Extract the (x, y) coordinate from the center of the cell holding the provided text.  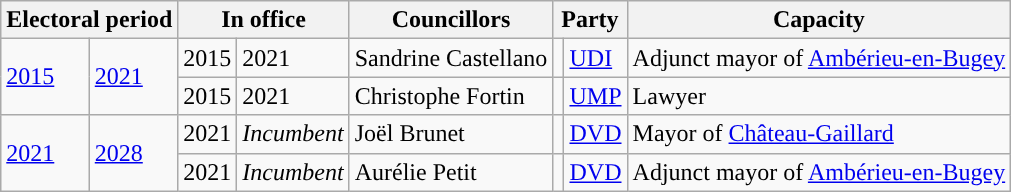
Councillors (451, 20)
Electoral period (90, 20)
UDI (596, 58)
Capacity (819, 20)
UMP (596, 96)
In office (264, 20)
Party (590, 20)
Aurélie Petit (451, 172)
Mayor of Château-Gaillard (819, 134)
Lawyer (819, 96)
Sandrine Castellano (451, 58)
Joël Brunet (451, 134)
Christophe Fortin (451, 96)
2028 (134, 153)
